Pinpoint the cell where the given text exists, returning its [X, Y] midpoint coordinate. 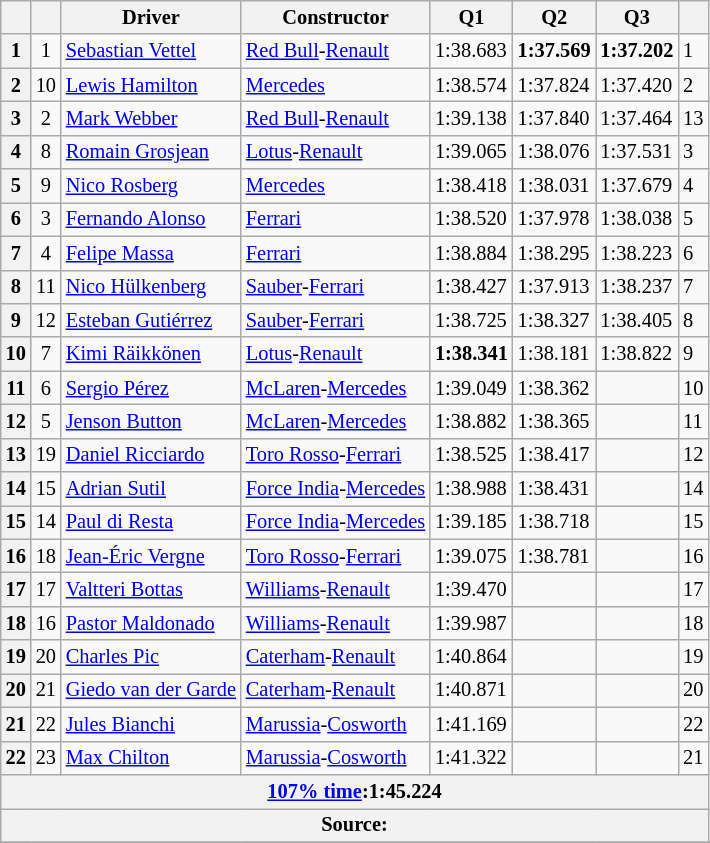
1:38.431 [554, 489]
1:38.181 [554, 354]
Source: [355, 825]
1:38.718 [554, 522]
Driver [151, 17]
1:38.884 [472, 253]
Valtteri Bottas [151, 589]
Nico Rosberg [151, 186]
Fernando Alonso [151, 219]
1:38.405 [638, 320]
Giedo van der Garde [151, 690]
1:39.138 [472, 118]
Jean-Éric Vergne [151, 556]
1:38.223 [638, 253]
1:38.327 [554, 320]
1:37.420 [638, 85]
1:38.237 [638, 287]
1:38.038 [638, 219]
1:38.031 [554, 186]
107% time:1:45.224 [355, 791]
Charles Pic [151, 657]
1:37.531 [638, 152]
Q2 [554, 17]
1:39.065 [472, 152]
Pastor Maldonado [151, 623]
1:38.781 [554, 556]
Mark Webber [151, 118]
1:38.725 [472, 320]
1:39.470 [472, 589]
1:39.185 [472, 522]
1:38.574 [472, 85]
1:37.840 [554, 118]
Constructor [336, 17]
23 [46, 758]
Paul di Resta [151, 522]
Jenson Button [151, 421]
Sergio Pérez [151, 388]
1:38.882 [472, 421]
1:37.464 [638, 118]
Jules Bianchi [151, 724]
Esteban Gutiérrez [151, 320]
Q1 [472, 17]
1:38.418 [472, 186]
1:38.076 [554, 152]
1:38.417 [554, 455]
Max Chilton [151, 758]
1:37.978 [554, 219]
Kimi Räikkönen [151, 354]
Nico Hülkenberg [151, 287]
1:39.987 [472, 623]
1:38.822 [638, 354]
Sebastian Vettel [151, 51]
1:38.295 [554, 253]
Q3 [638, 17]
1:41.169 [472, 724]
1:37.569 [554, 51]
1:38.341 [472, 354]
1:37.824 [554, 85]
1:38.525 [472, 455]
1:37.679 [638, 186]
Felipe Massa [151, 253]
1:39.049 [472, 388]
1:38.683 [472, 51]
Lewis Hamilton [151, 85]
1:40.864 [472, 657]
1:38.362 [554, 388]
1:38.520 [472, 219]
1:40.871 [472, 690]
Romain Grosjean [151, 152]
1:38.988 [472, 489]
Daniel Ricciardo [151, 455]
Adrian Sutil [151, 489]
1:37.202 [638, 51]
1:41.322 [472, 758]
1:37.913 [554, 287]
1:39.075 [472, 556]
1:38.427 [472, 287]
1:38.365 [554, 421]
